For the text-containing cell, return its midpoint in (X, Y) coordinate format. 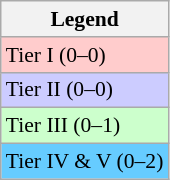
Tier II (0–0) (85, 90)
Tier III (0–1) (85, 126)
Legend (85, 19)
Tier IV & V (0–2) (85, 162)
Tier I (0–0) (85, 55)
